Identify which cell holds the provided text, then report its (X, Y) central coordinate. 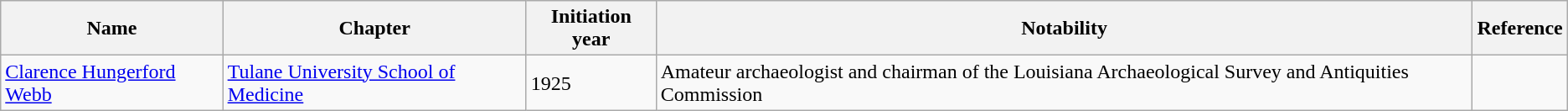
Clarence Hungerford Webb (112, 82)
Initiation year (591, 29)
Name (112, 29)
Reference (1519, 29)
Amateur archaeologist and chairman of the Louisiana Archaeological Survey and Antiquities Commission (1064, 82)
Chapter (374, 29)
Tulane University School of Medicine (374, 82)
1925 (591, 82)
Notability (1064, 29)
